Output the [X, Y] coordinate of the center of the cell containing the given text.  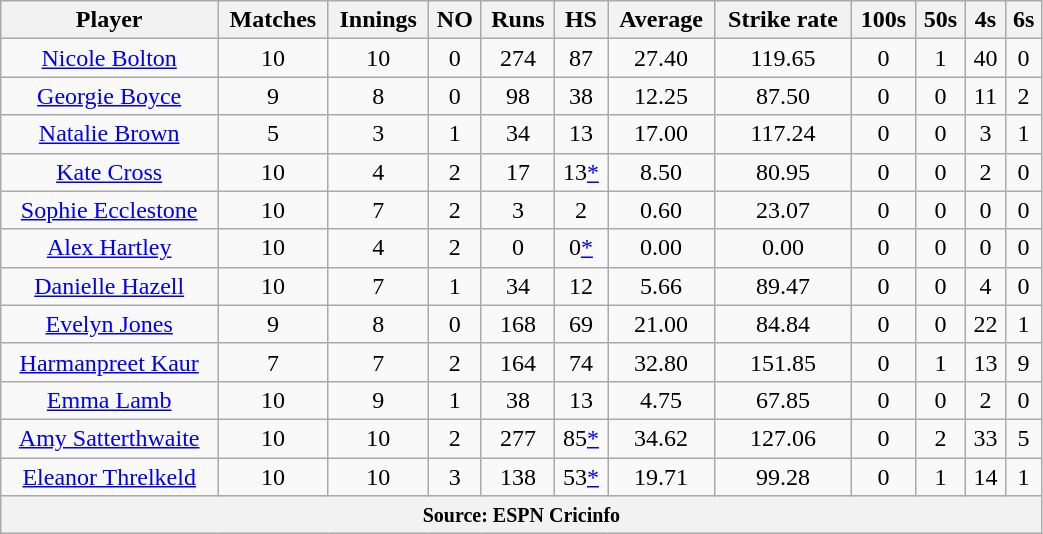
14 [986, 477]
NO [454, 20]
Strike rate [784, 20]
100s [883, 20]
Source: ESPN Cricinfo [522, 515]
53* [580, 477]
Sophie Ecclestone [110, 210]
84.84 [784, 324]
Alex Hartley [110, 248]
89.47 [784, 286]
127.06 [784, 438]
32.80 [662, 362]
Eleanor Threlkeld [110, 477]
22 [986, 324]
Matches [274, 20]
168 [518, 324]
164 [518, 362]
99.28 [784, 477]
Evelyn Jones [110, 324]
Average [662, 20]
151.85 [784, 362]
119.65 [784, 58]
17.00 [662, 134]
21.00 [662, 324]
8.50 [662, 172]
50s [940, 20]
5.66 [662, 286]
0* [580, 248]
34.62 [662, 438]
67.85 [784, 400]
85* [580, 438]
Georgie Boyce [110, 96]
Innings [378, 20]
98 [518, 96]
33 [986, 438]
117.24 [784, 134]
87.50 [784, 96]
138 [518, 477]
Natalie Brown [110, 134]
Danielle Hazell [110, 286]
4s [986, 20]
80.95 [784, 172]
69 [580, 324]
13* [580, 172]
40 [986, 58]
87 [580, 58]
4.75 [662, 400]
Amy Satterthwaite [110, 438]
19.71 [662, 477]
6s [1024, 20]
Player [110, 20]
Nicole Bolton [110, 58]
27.40 [662, 58]
17 [518, 172]
12 [580, 286]
Runs [518, 20]
Kate Cross [110, 172]
12.25 [662, 96]
HS [580, 20]
Harmanpreet Kaur [110, 362]
Emma Lamb [110, 400]
274 [518, 58]
74 [580, 362]
23.07 [784, 210]
11 [986, 96]
277 [518, 438]
0.60 [662, 210]
